Search for the cell housing the specified text and yield its [x, y] center coordinate. 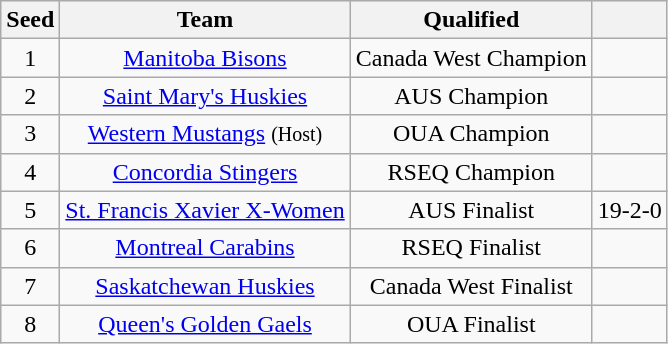
St. Francis Xavier X-Women [205, 210]
Saint Mary's Huskies [205, 96]
4 [30, 172]
Concordia Stingers [205, 172]
Saskatchewan Huskies [205, 286]
Queen's Golden Gaels [205, 324]
3 [30, 134]
OUA Finalist [471, 324]
RSEQ Champion [471, 172]
RSEQ Finalist [471, 248]
Western Mustangs (Host) [205, 134]
8 [30, 324]
AUS Finalist [471, 210]
Manitoba Bisons [205, 58]
6 [30, 248]
7 [30, 286]
19-2-0 [630, 210]
Qualified [471, 20]
2 [30, 96]
Montreal Carabins [205, 248]
5 [30, 210]
Team [205, 20]
Seed [30, 20]
AUS Champion [471, 96]
1 [30, 58]
Canada West Champion [471, 58]
OUA Champion [471, 134]
Canada West Finalist [471, 286]
